Find where the given text appears and provide that cell's center as (x, y) coordinate. 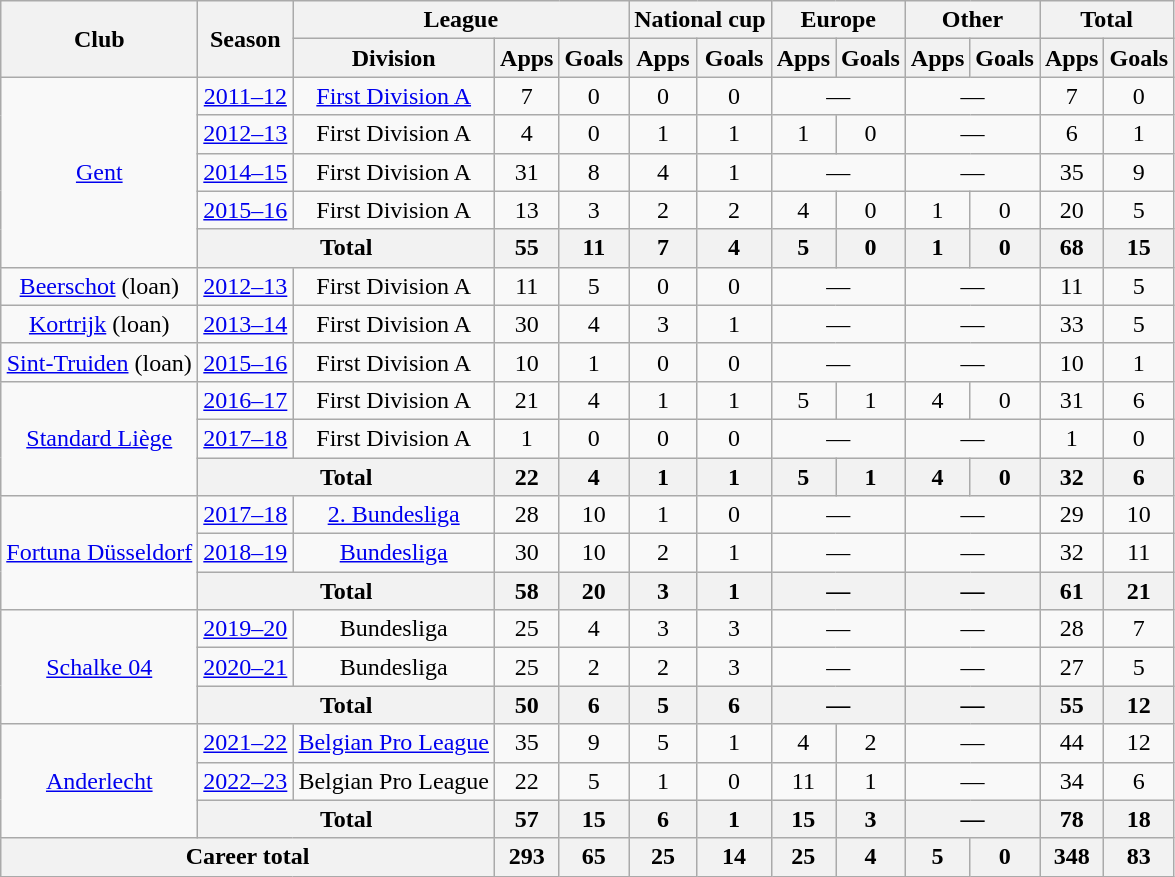
Club (100, 39)
2022–23 (246, 781)
348 (1072, 857)
50 (527, 705)
Kortrijk (loan) (100, 324)
8 (594, 172)
League (461, 20)
2. Bundesliga (394, 515)
Division (394, 58)
34 (1072, 781)
65 (594, 857)
68 (1072, 248)
83 (1139, 857)
Fortuna Düsseldorf (100, 553)
293 (527, 857)
57 (527, 819)
14 (734, 857)
Season (246, 39)
58 (527, 591)
2011–12 (246, 96)
78 (1072, 819)
Beerschot (loan) (100, 286)
18 (1139, 819)
Standard Liège (100, 438)
2020–21 (246, 667)
33 (1072, 324)
Schalke 04 (100, 667)
44 (1072, 743)
27 (1072, 667)
Career total (248, 857)
61 (1072, 591)
29 (1072, 515)
Gent (100, 172)
National cup (700, 20)
Other (972, 20)
Europe (838, 20)
13 (527, 210)
2013–14 (246, 324)
2018–19 (246, 553)
2021–22 (246, 743)
Anderlecht (100, 781)
2019–20 (246, 629)
2016–17 (246, 400)
2014–15 (246, 172)
Sint-Truiden (loan) (100, 362)
